Provide the [x, y] coordinate of the cell's center where the given text is located.  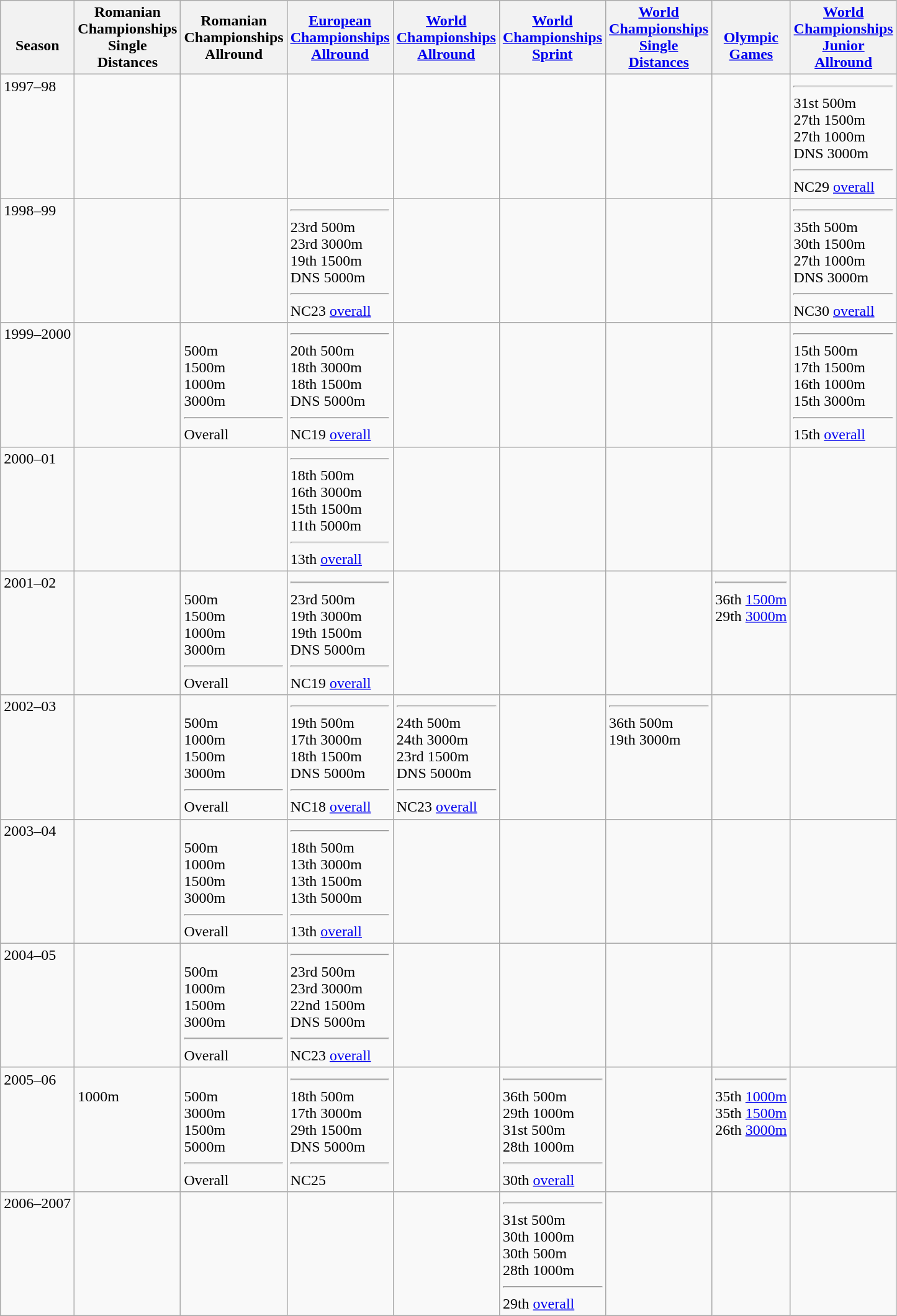
18th 500m 17th 3000m 29th 1500m DNS 5000m NC25 [340, 1129]
2000–01 [37, 509]
24th 500m 24th 3000m 23rd 1500m DNS 5000m NC23 overall [446, 757]
1000m [128, 1129]
2003–04 [37, 881]
36th 500m 29th 1000m 31st 500m 28th 1000m 30th overall [552, 1129]
2004–05 [37, 1005]
2001–02 [37, 633]
World Championships Junior Allround [843, 37]
31st 500m 27th 1500m 27th 1000m DNS 3000m NC29 overall [843, 137]
1998–99 [37, 261]
2006–2007 [37, 1253]
35th 500m 30th 1500m 27th 1000m DNS 3000m NC30 overall [843, 261]
35th 1000m 35th 1500m 26th 3000m [751, 1129]
Season [37, 37]
2002–03 [37, 757]
23rd 500m 23rd 3000m 22nd 1500m DNS 5000m NC23 overall [340, 1005]
20th 500m 18th 3000m 18th 1500m DNS 5000m NC19 overall [340, 385]
Romanian Championships Allround [233, 37]
World Championships Allround [446, 37]
Romanian Championships Single Distances [128, 37]
2005–06 [37, 1129]
19th 500m 17th 3000m 18th 1500m DNS 5000m NC18 overall [340, 757]
Olympic Games [751, 37]
36th 500m 19th 3000m [659, 757]
31st 500m 30th 1000m 30th 500m 28th 1000m 29th overall [552, 1253]
23rd 500m 23rd 3000m 19th 1500m DNS 5000m NC23 overall [340, 261]
36th 1500m 29th 3000m [751, 633]
World Championships Sprint [552, 37]
18th 500m 16th 3000m 15th 1500m 11th 5000m 13th overall [340, 509]
European Championships Allround [340, 37]
World Championships Single Distances [659, 37]
500m 3000m 1500m 5000m Overall [233, 1129]
18th 500m 13th 3000m 13th 1500m 13th 5000m 13th overall [340, 881]
15th 500m 17th 1500m 16th 1000m 15th 3000m 15th overall [843, 385]
1997–98 [37, 137]
1999–2000 [37, 385]
23rd 500m 19th 3000m 19th 1500m DNS 5000m NC19 overall [340, 633]
